Scan for the cell matching the given text and deliver its [x, y] coordinate at center. 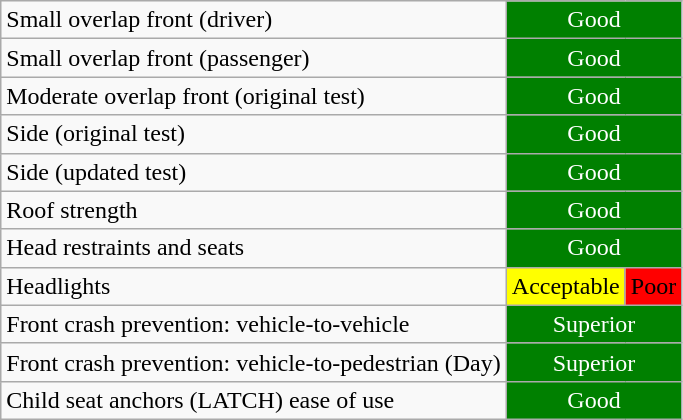
Small overlap front (passenger) [254, 58]
Front crash prevention: vehicle-to-pedestrian (Day) [254, 362]
Roof strength [254, 210]
Small overlap front (driver) [254, 20]
Poor [653, 286]
Head restraints and seats [254, 248]
Front crash prevention: vehicle-to-vehicle [254, 324]
Side (original test) [254, 134]
Child seat anchors (LATCH) ease of use [254, 400]
Side (updated test) [254, 172]
Headlights [254, 286]
Moderate overlap front (original test) [254, 96]
Acceptable [566, 286]
